Find where the given text appears and provide that cell's center as (X, Y) coordinate. 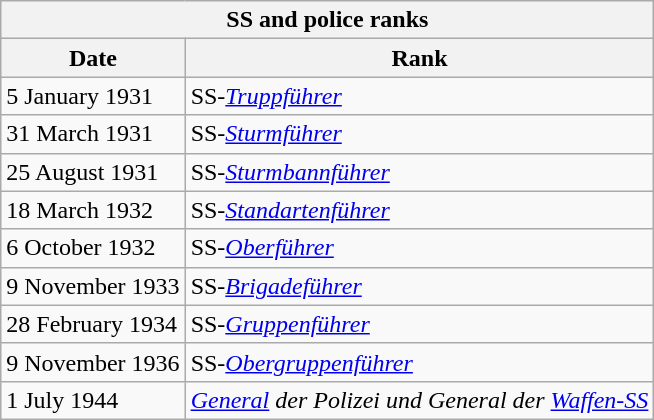
1 July 1944 (93, 400)
General der Polizei und General der Waffen-SS (420, 400)
31 March 1931 (93, 134)
6 October 1932 (93, 248)
Date (93, 58)
28 February 1934 (93, 324)
SS-Obergruppenführer (420, 362)
SS-Standartenführer (420, 210)
SS-Gruppenführer (420, 324)
SS-Brigadeführer (420, 286)
SS-Truppführer (420, 96)
9 November 1933 (93, 286)
9 November 1936 (93, 362)
18 March 1932 (93, 210)
SS-Sturmführer (420, 134)
SS-Oberführer (420, 248)
Rank (420, 58)
SS and police ranks (328, 20)
5 January 1931 (93, 96)
25 August 1931 (93, 172)
SS-Sturmbannführer (420, 172)
